Locate the cell with the specified text and output its (x, y) center coordinate. 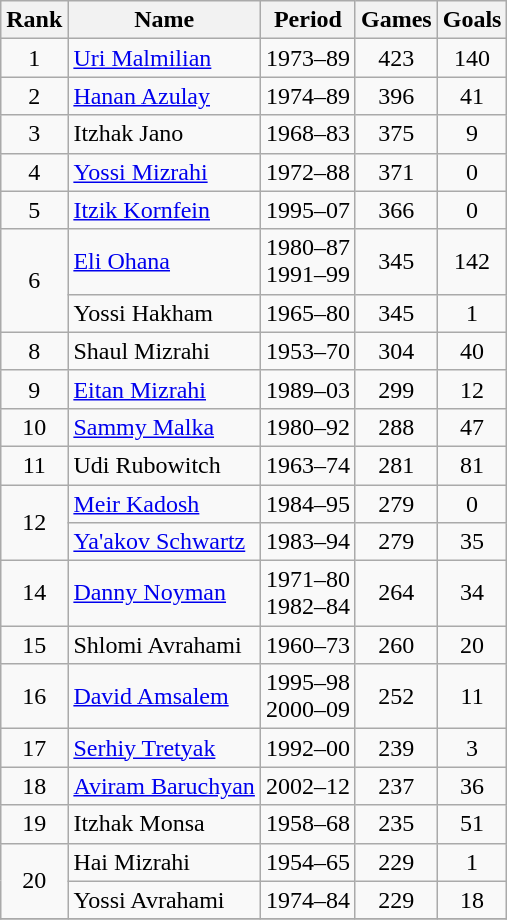
423 (396, 58)
260 (396, 645)
5 (34, 210)
47 (472, 427)
2002–12 (308, 786)
396 (396, 96)
1963–74 (308, 465)
1989–03 (308, 389)
Meir Kadosh (164, 503)
252 (396, 696)
1953–70 (308, 351)
1980–92 (308, 427)
Yossi Avrahami (164, 900)
Rank (34, 20)
36 (472, 786)
15 (34, 645)
1972–88 (308, 172)
1983–94 (308, 542)
Hai Mizrahi (164, 862)
19 (34, 824)
2 (34, 96)
David Amsalem (164, 696)
34 (472, 594)
1968–83 (308, 134)
Goals (472, 20)
Hanan Azulay (164, 96)
264 (396, 594)
81 (472, 465)
Sammy Malka (164, 427)
10 (34, 427)
1995–982000–09 (308, 696)
288 (396, 427)
Eli Ohana (164, 262)
14 (34, 594)
1974–89 (308, 96)
Itzhak Monsa (164, 824)
41 (472, 96)
1973–89 (308, 58)
Serhiy Tretyak (164, 748)
1974–84 (308, 900)
366 (396, 210)
40 (472, 351)
Games (396, 20)
Shlomi Avrahami (164, 645)
371 (396, 172)
281 (396, 465)
Period (308, 20)
16 (34, 696)
Aviram Baruchyan (164, 786)
Shaul Mizrahi (164, 351)
8 (34, 351)
Yossi Hakham (164, 313)
17 (34, 748)
Uri Malmilian (164, 58)
1971–801982–84 (308, 594)
1984–95 (308, 503)
Itzhak Jano (164, 134)
304 (396, 351)
142 (472, 262)
235 (396, 824)
1995–07 (308, 210)
1980–871991–99 (308, 262)
1965–80 (308, 313)
239 (396, 748)
1992–00 (308, 748)
1954–65 (308, 862)
237 (396, 786)
375 (396, 134)
6 (34, 280)
Udi Rubowitch (164, 465)
Yossi Mizrahi (164, 172)
Itzik Kornfein (164, 210)
4 (34, 172)
1958–68 (308, 824)
Danny Noyman (164, 594)
Eitan Mizrahi (164, 389)
Ya'akov Schwartz (164, 542)
Name (164, 20)
299 (396, 389)
1960–73 (308, 645)
140 (472, 58)
51 (472, 824)
35 (472, 542)
